Identify which cell holds the provided text, then report its [X, Y] central coordinate. 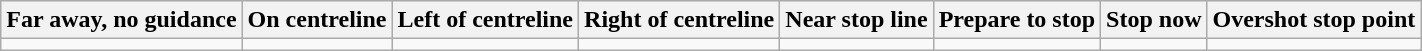
Right of centreline [680, 20]
Far away, no guidance [122, 20]
Left of centreline [486, 20]
On centreline [317, 20]
Near stop line [856, 20]
Stop now [1154, 20]
Overshot stop point [1314, 20]
Prepare to stop [1016, 20]
